Determine the (x, y) coordinate at the center of the cell enclosing the given text.  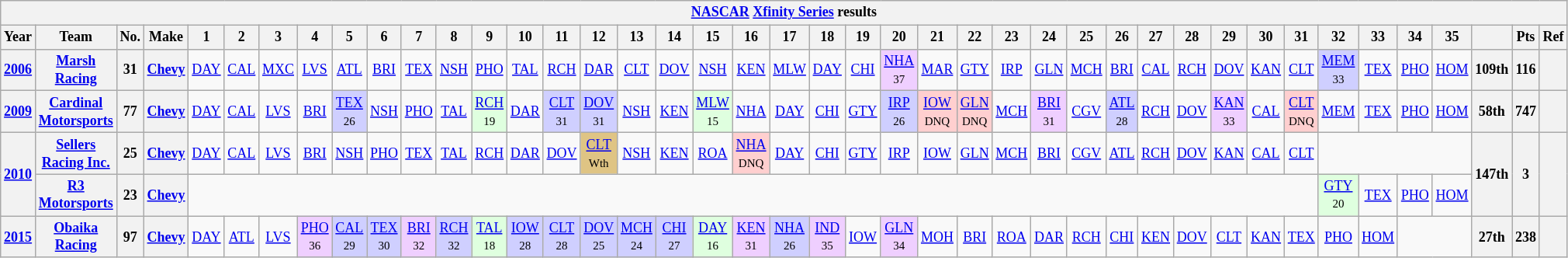
ATL28 (1122, 112)
14 (674, 37)
2009 (19, 112)
13 (637, 37)
IND35 (827, 237)
24 (1049, 37)
116 (1526, 70)
Cardinal Motorsports (76, 112)
18 (827, 37)
No. (130, 37)
GLNDNQ (974, 112)
MLW (790, 70)
TEX26 (349, 112)
R3 Motorsports (76, 195)
238 (1526, 237)
21 (937, 37)
IOWDNQ (937, 112)
MAR (937, 70)
KAN33 (1229, 112)
34 (1415, 37)
GTY20 (1338, 195)
Make (166, 37)
109th (1492, 70)
PHO36 (315, 237)
77 (130, 112)
22 (974, 37)
2015 (19, 237)
10 (526, 37)
DOV25 (599, 237)
GLN34 (899, 237)
28 (1192, 37)
747 (1526, 112)
RCH19 (490, 112)
NASCAR Xfinity Series results (784, 12)
DOV31 (599, 112)
35 (1452, 37)
CLT31 (562, 112)
IRP26 (899, 112)
CAL29 (349, 237)
MLW15 (712, 112)
17 (790, 37)
Ref (1553, 37)
NHA (751, 112)
NHADNQ (751, 153)
Marsh Racing (76, 70)
MEM (1338, 112)
9 (490, 37)
2 (242, 37)
MCH24 (637, 237)
TEX30 (385, 237)
RCH32 (454, 237)
MOH (937, 237)
7 (419, 37)
CLT28 (562, 237)
CLTWth (599, 153)
Team (76, 37)
1 (206, 37)
BRI31 (1049, 112)
NHA26 (790, 237)
Sellers Racing Inc. (76, 153)
5 (349, 37)
Pts (1526, 37)
Year (19, 37)
27th (1492, 237)
IOW28 (526, 237)
2006 (19, 70)
11 (562, 37)
16 (751, 37)
6 (385, 37)
33 (1378, 37)
20 (899, 37)
DAY16 (712, 237)
29 (1229, 37)
2010 (19, 174)
19 (863, 37)
MXC (279, 70)
32 (1338, 37)
58th (1492, 112)
30 (1266, 37)
TAL18 (490, 237)
MEM33 (1338, 70)
Obaika Racing (76, 237)
15 (712, 37)
27 (1156, 37)
KEN31 (751, 237)
CHI27 (674, 237)
CLTDNQ (1301, 112)
BRI32 (419, 237)
4 (315, 37)
12 (599, 37)
147th (1492, 174)
NHA37 (899, 70)
26 (1122, 37)
97 (130, 237)
8 (454, 37)
